Return the (x, y) coordinate for the center point of the cell that contains the specified text.  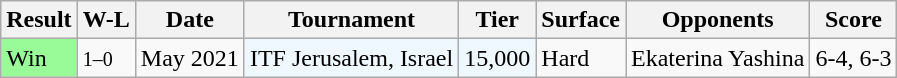
Opponents (718, 20)
15,000 (498, 58)
Tier (498, 20)
Tournament (351, 20)
Surface (581, 20)
Win (39, 58)
Hard (581, 58)
Ekaterina Yashina (718, 58)
ITF Jerusalem, Israel (351, 58)
1–0 (106, 58)
May 2021 (190, 58)
Result (39, 20)
Date (190, 20)
Score (854, 20)
6-4, 6-3 (854, 58)
W-L (106, 20)
